Pinpoint the cell where the given text exists, returning its [x, y] midpoint coordinate. 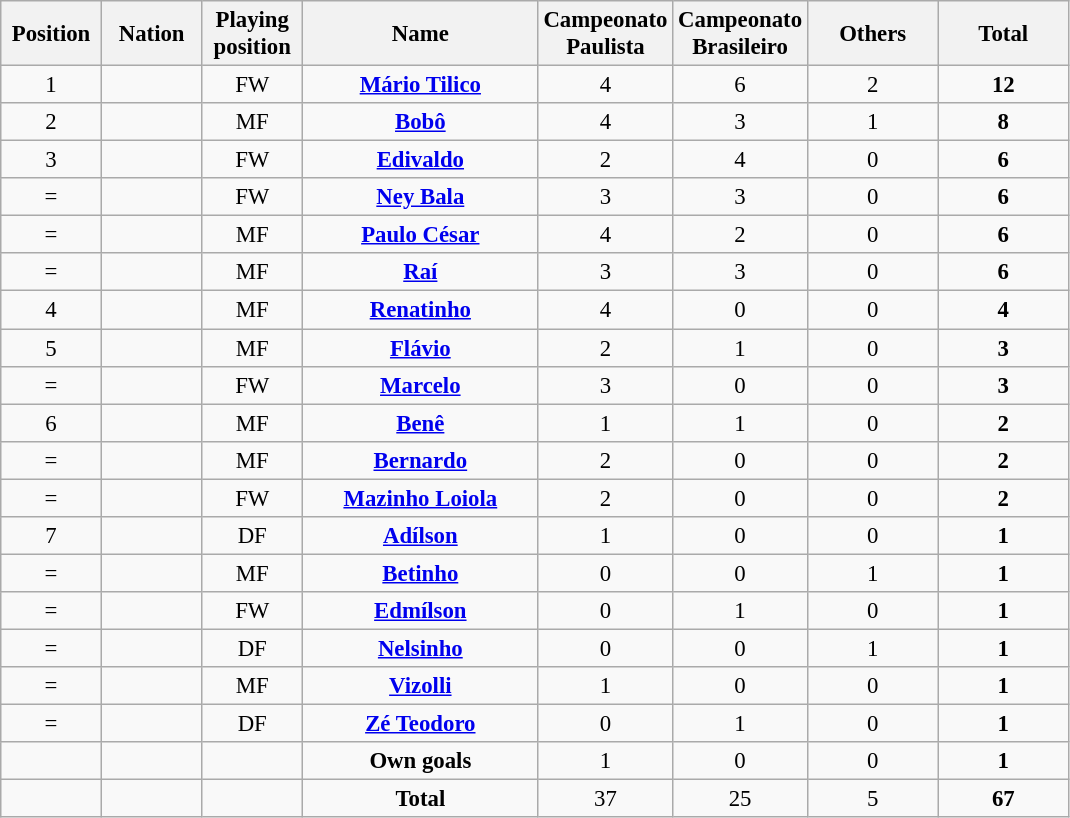
Renatinho [421, 310]
Edivaldo [421, 160]
Betinho [421, 573]
Ney Bala [421, 197]
Marcelo [421, 385]
Position [52, 34]
Benê [421, 423]
Mário Tilico [421, 85]
Adílson [421, 536]
Own goals [421, 761]
Campeonato Paulista [606, 34]
Paulo César [421, 235]
Mazinho Loiola [421, 498]
7 [52, 536]
Playing position [252, 34]
Nelsinho [421, 648]
Nation [152, 34]
Raí [421, 273]
Name [421, 34]
8 [1004, 122]
12 [1004, 85]
Bernardo [421, 460]
Bobô [421, 122]
Vizolli [421, 686]
25 [740, 799]
Flávio [421, 348]
Zé Teodoro [421, 724]
Campeonato Brasileiro [740, 34]
Edmílson [421, 611]
37 [606, 799]
Others [872, 34]
67 [1004, 799]
